From the cell containing the given text, extract its center point as (x, y) coordinate. 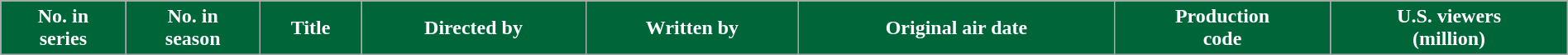
No. inseries (63, 28)
Title (310, 28)
U.S. viewers(million) (1449, 28)
Directed by (473, 28)
No. inseason (193, 28)
Productioncode (1222, 28)
Original air date (956, 28)
Written by (692, 28)
